From the cell containing the given text, extract its center point as (X, Y) coordinate. 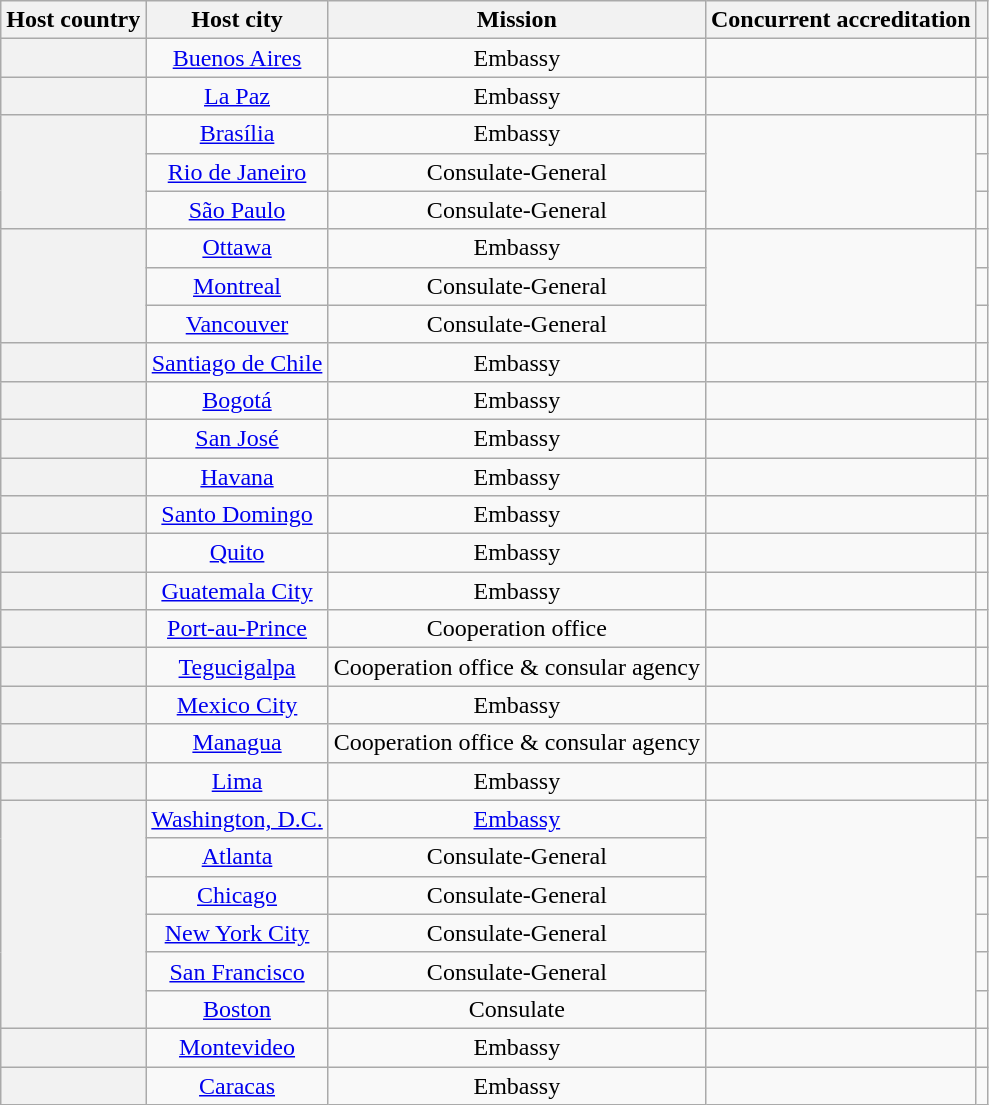
Atlanta (237, 857)
Santiago de Chile (237, 362)
Guatemala City (237, 591)
Montevideo (237, 1047)
La Paz (237, 96)
Quito (237, 553)
Lima (237, 781)
Host city (237, 20)
Mission (516, 20)
Vancouver (237, 324)
Concurrent accreditation (840, 20)
Host country (74, 20)
Santo Domingo (237, 515)
Boston (237, 1009)
Chicago (237, 895)
Buenos Aires (237, 58)
Washington, D.C. (237, 819)
New York City (237, 933)
Ottawa (237, 248)
Caracas (237, 1085)
Montreal (237, 286)
Tegucigalpa (237, 667)
Managua (237, 743)
Rio de Janeiro (237, 172)
Consulate (516, 1009)
Brasília (237, 134)
Port-au-Prince (237, 629)
San Francisco (237, 971)
Cooperation office (516, 629)
São Paulo (237, 210)
Bogotá (237, 400)
Havana (237, 477)
San José (237, 438)
Mexico City (237, 705)
